Return [X, Y] of the center of cell containing provided text 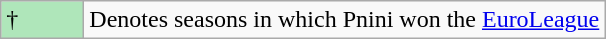
† [42, 20]
Denotes seasons in which Pnini won the EuroLeague [344, 20]
